From the cell containing the given text, extract its center point as [X, Y] coordinate. 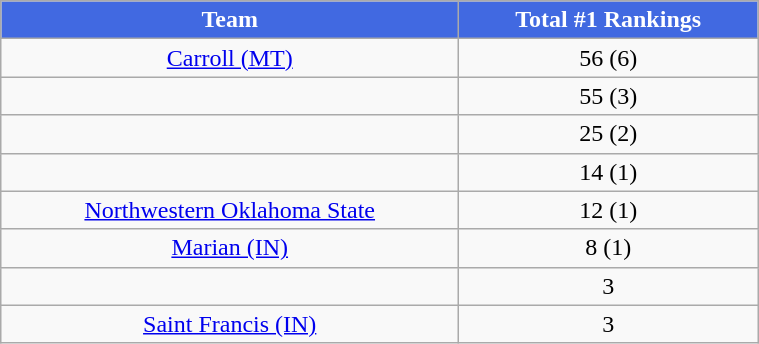
25 (2) [608, 134]
Carroll (MT) [230, 58]
14 (1) [608, 172]
12 (1) [608, 210]
Marian (IN) [230, 248]
Team [230, 20]
55 (3) [608, 96]
56 (6) [608, 58]
Northwestern Oklahoma State [230, 210]
8 (1) [608, 248]
Total #1 Rankings [608, 20]
Saint Francis (IN) [230, 324]
